From the cell containing the given text, extract its center point as (X, Y) coordinate. 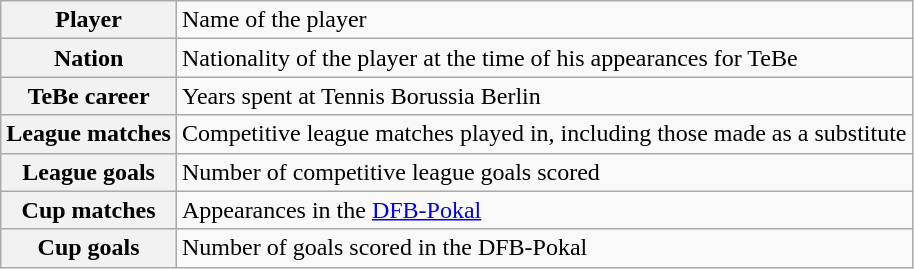
Appearances in the DFB-Pokal (544, 210)
Player (89, 20)
Number of goals scored in the DFB-Pokal (544, 248)
Number of competitive league goals scored (544, 172)
Name of the player (544, 20)
League goals (89, 172)
Nation (89, 58)
Years spent at Tennis Borussia Berlin (544, 96)
League matches (89, 134)
Competitive league matches played in, including those made as a substitute (544, 134)
TeBe career (89, 96)
Nationality of the player at the time of his appearances for TeBe (544, 58)
Cup matches (89, 210)
Cup goals (89, 248)
